From the cell containing the given text, extract its center point as [X, Y] coordinate. 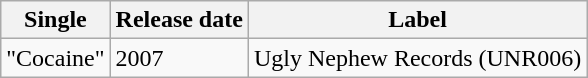
Release date [179, 20]
Single [56, 20]
"Cocaine" [56, 58]
Label [417, 20]
Ugly Nephew Records (UNR006) [417, 58]
2007 [179, 58]
